Extract the (x, y) coordinate from the center of the cell holding the provided text.  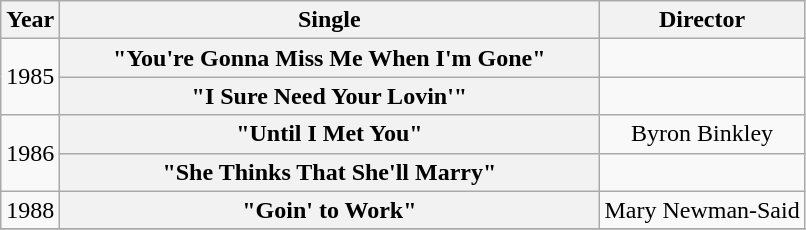
Mary Newman-Said (702, 210)
Year (30, 20)
1985 (30, 77)
"You're Gonna Miss Me When I'm Gone" (330, 58)
"I Sure Need Your Lovin'" (330, 96)
Byron Binkley (702, 134)
1988 (30, 210)
"She Thinks That She'll Marry" (330, 172)
Single (330, 20)
Director (702, 20)
1986 (30, 153)
"Until I Met You" (330, 134)
"Goin' to Work" (330, 210)
